Detect which cell encompasses the target text, then output its (X, Y) center coordinate. 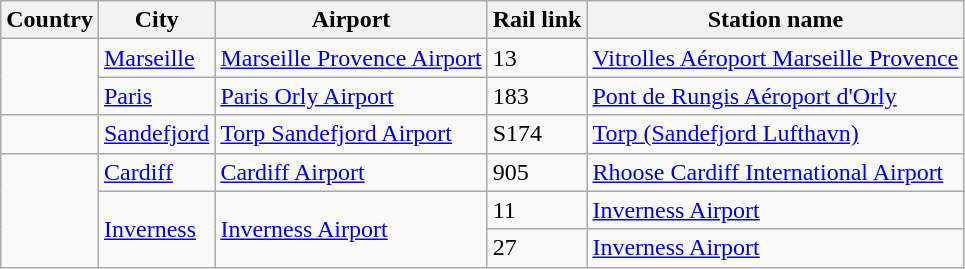
905 (537, 172)
Torp Sandefjord Airport (351, 134)
13 (537, 58)
Inverness (156, 229)
Pont de Rungis Aéroport d'Orly (776, 96)
Marseille Provence Airport (351, 58)
Marseille (156, 58)
Paris Orly Airport (351, 96)
Paris (156, 96)
Cardiff Airport (351, 172)
Torp (Sandefjord Lufthavn) (776, 134)
City (156, 20)
Rail link (537, 20)
Country (50, 20)
Airport (351, 20)
27 (537, 248)
S174 (537, 134)
Station name (776, 20)
Cardiff (156, 172)
183 (537, 96)
Vitrolles Aéroport Marseille Provence (776, 58)
Sandefjord (156, 134)
11 (537, 210)
Rhoose Cardiff International Airport (776, 172)
